Capture the cell that displays the provided text and extract its [x, y] central coordinate. 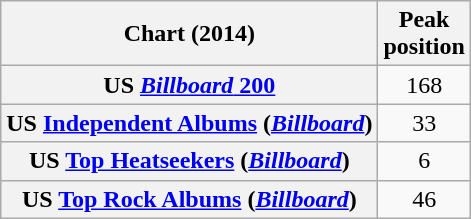
US Top Heatseekers (Billboard) [190, 161]
US Billboard 200 [190, 85]
168 [424, 85]
Chart (2014) [190, 34]
33 [424, 123]
US Independent Albums (Billboard) [190, 123]
46 [424, 199]
Peakposition [424, 34]
US Top Rock Albums (Billboard) [190, 199]
6 [424, 161]
